Detect which cell encompasses the target text, then output its [X, Y] center coordinate. 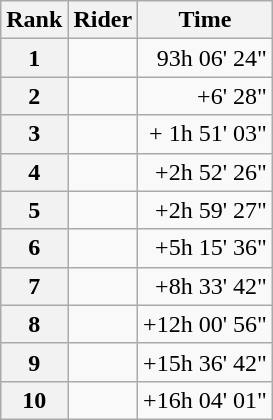
+12h 00' 56" [206, 324]
1 [34, 58]
7 [34, 286]
2 [34, 96]
3 [34, 134]
6 [34, 248]
9 [34, 362]
+8h 33' 42" [206, 286]
+16h 04' 01" [206, 400]
+5h 15' 36" [206, 248]
+2h 59' 27" [206, 210]
8 [34, 324]
5 [34, 210]
+15h 36' 42" [206, 362]
10 [34, 400]
93h 06' 24" [206, 58]
+2h 52' 26" [206, 172]
+6' 28" [206, 96]
+ 1h 51' 03" [206, 134]
Time [206, 20]
4 [34, 172]
Rider [103, 20]
Rank [34, 20]
